Identify which cell holds the provided text, then report its (x, y) central coordinate. 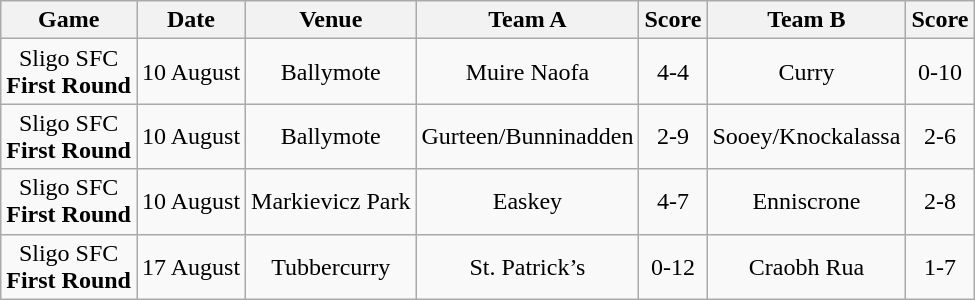
Team A (528, 20)
4-7 (673, 202)
Game (69, 20)
0-12 (673, 266)
Markievicz Park (331, 202)
Curry (806, 72)
2-9 (673, 136)
Team B (806, 20)
Date (190, 20)
Sooey/Knockalassa (806, 136)
17 August (190, 266)
2-8 (940, 202)
Tubbercurry (331, 266)
Muire Naofa (528, 72)
2-6 (940, 136)
Enniscrone (806, 202)
0-10 (940, 72)
St. Patrick’s (528, 266)
Gurteen/Bunninadden (528, 136)
4-4 (673, 72)
Craobh Rua (806, 266)
Easkey (528, 202)
Venue (331, 20)
1-7 (940, 266)
